Output the [x, y] coordinate of the center of the cell containing the given text.  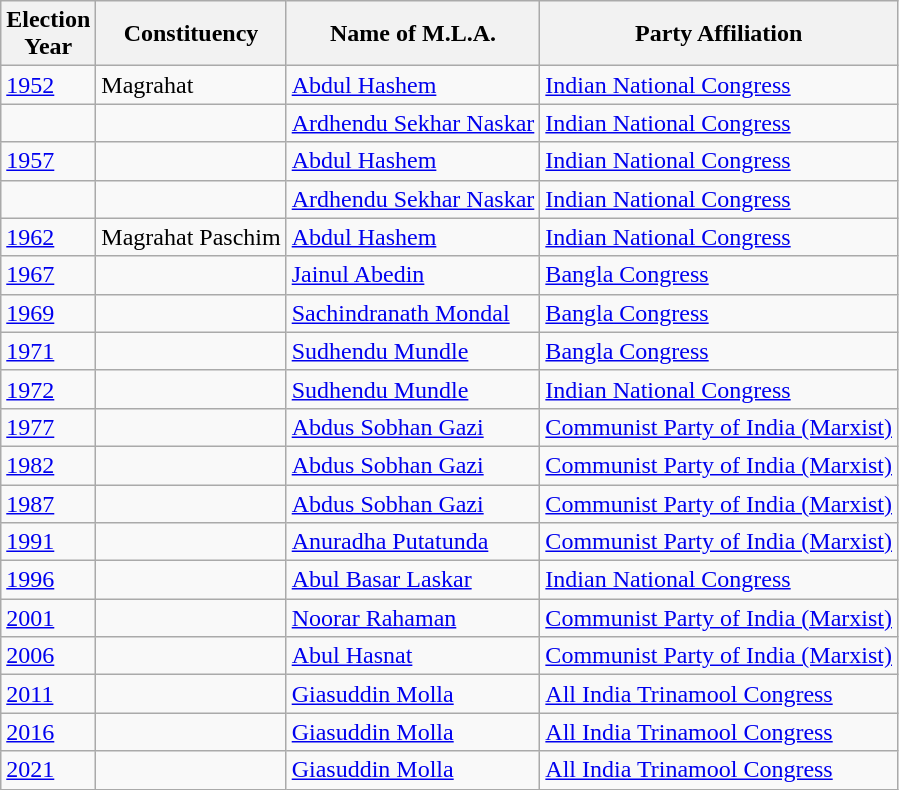
1971 [48, 351]
2006 [48, 656]
1952 [48, 85]
Abul Basar Laskar [413, 580]
Election Year [48, 34]
1967 [48, 275]
1996 [48, 580]
1962 [48, 237]
1972 [48, 389]
1991 [48, 542]
Abul Hasnat [413, 656]
1982 [48, 465]
Anuradha Putatunda [413, 542]
Magrahat Paschim [191, 237]
Magrahat [191, 85]
Party Affiliation [719, 34]
2016 [48, 732]
Noorar Rahaman [413, 618]
2021 [48, 770]
Constituency [191, 34]
2011 [48, 694]
1969 [48, 313]
2001 [48, 618]
Name of M.L.A. [413, 34]
Jainul Abedin [413, 275]
1977 [48, 427]
Sachindranath Mondal [413, 313]
1987 [48, 503]
1957 [48, 161]
